Detect which cell encompasses the target text, then output its (x, y) center coordinate. 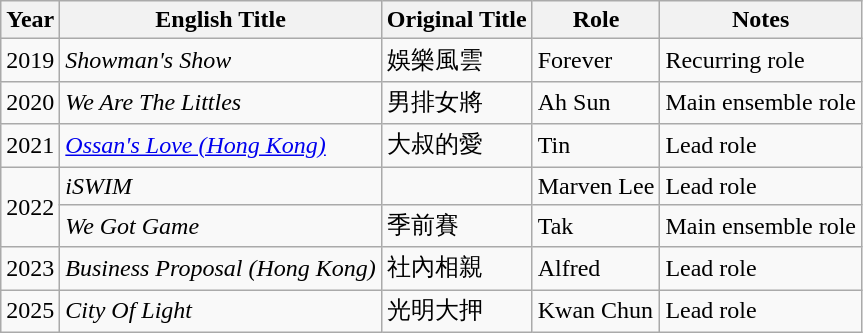
Forever (596, 60)
2025 (30, 312)
Tin (596, 146)
Notes (761, 20)
Alfred (596, 268)
Tak (596, 226)
Role (596, 20)
Marven Lee (596, 185)
光明大押 (456, 312)
2022 (30, 206)
iSWIM (221, 185)
社內相親 (456, 268)
2019 (30, 60)
2023 (30, 268)
Ossan's Love (Hong Kong) (221, 146)
大叔的愛 (456, 146)
Original Title (456, 20)
Ah Sun (596, 102)
2020 (30, 102)
男排女將 (456, 102)
We Are The Littles (221, 102)
We Got Game (221, 226)
Showman's Show (221, 60)
2021 (30, 146)
娛樂風雲 (456, 60)
Year (30, 20)
Kwan Chun (596, 312)
Business Proposal (Hong Kong) (221, 268)
Recurring role (761, 60)
English Title (221, 20)
City Of Light (221, 312)
季前賽 (456, 226)
